Pinpoint the cell where the given text exists, returning its (x, y) midpoint coordinate. 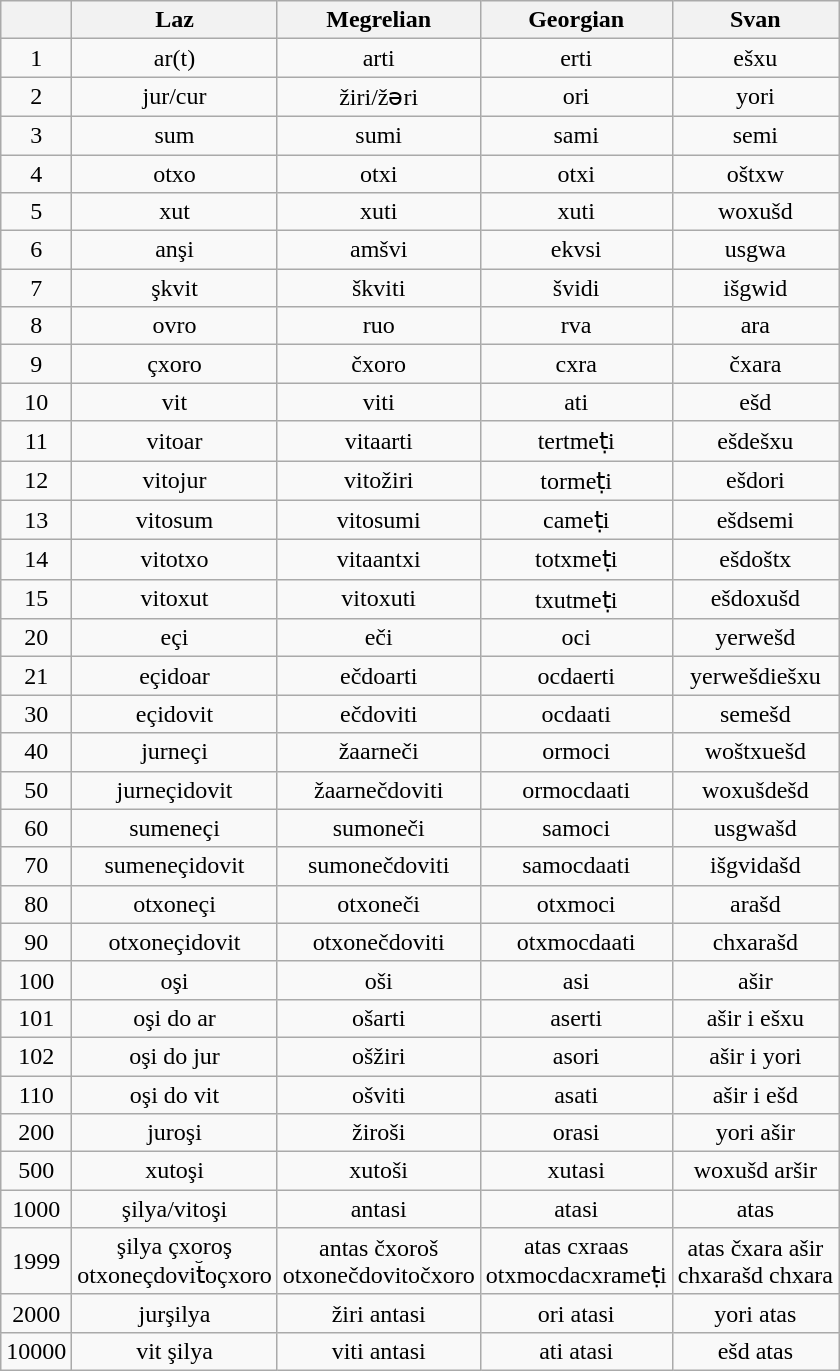
Svan (755, 20)
9 (36, 364)
ošviti (378, 1095)
sumeneçidovit (174, 866)
20 (36, 638)
antas čxorošotxonečdovitočxoro (378, 1262)
ešdsemi (755, 520)
10 (36, 402)
woxušd (755, 212)
ati atasi (576, 1351)
čxara (755, 364)
ormoci (576, 752)
otxonečdoviti (378, 942)
viti (378, 402)
škviti (378, 288)
15 (36, 599)
ešd atas (755, 1351)
cameṭi (576, 520)
5 (36, 212)
70 (36, 866)
90 (36, 942)
ečdoarti (378, 676)
1999 (36, 1262)
rva (576, 326)
totxmeṭi (576, 560)
vitosumi (378, 520)
Laz (174, 20)
ešdori (755, 480)
oštxw (755, 173)
vitosum (174, 520)
jurneçidovit (174, 790)
žiri antasi (378, 1313)
vitotxo (174, 560)
ormocdaati (576, 790)
otxoneçi (174, 904)
asati (576, 1095)
ruo (378, 326)
sumi (378, 135)
yori ašir (755, 1133)
otxmoci (576, 904)
vitoar (174, 441)
ašir i yori (755, 1056)
ori atasi (576, 1313)
14 (36, 560)
atas (755, 1209)
usgwa (755, 250)
102 (36, 1056)
tertmeṭi (576, 441)
išgwid (755, 288)
ešd (755, 402)
12 (36, 480)
100 (36, 980)
oşi do jur (174, 1056)
ešxu (755, 58)
ocdaerti (576, 676)
sumonečdoviti (378, 866)
asori (576, 1056)
1 (36, 58)
Georgian (576, 20)
anşi (174, 250)
oşi (174, 980)
ašir (755, 980)
švidi (576, 288)
orasi (576, 1133)
50 (36, 790)
110 (36, 1095)
tormeṭi (576, 480)
vitoxut (174, 599)
500 (36, 1171)
ešdoštx (755, 560)
woštxuešd (755, 752)
oši (378, 980)
çxoro (174, 364)
vitoxuti (378, 599)
otxoneçidovit (174, 942)
sumoneči (378, 828)
amšvi (378, 250)
ašir i ešxu (755, 1018)
atas cxraasotxmocdacxrameṭi (576, 1262)
ešdešxu (755, 441)
1000 (36, 1209)
21 (36, 676)
jurneçi (174, 752)
sum (174, 135)
sami (576, 135)
xutoši (378, 1171)
ara (755, 326)
žiri/žəri (378, 97)
Megrelian (378, 20)
2 (36, 97)
ošžiri (378, 1056)
30 (36, 714)
otxmocdaati (576, 942)
xutasi (576, 1171)
semi (755, 135)
ocdaati (576, 714)
atas čxara aširchxarašd chxara (755, 1262)
2000 (36, 1313)
samocdaati (576, 866)
aserti (576, 1018)
şilya çxoroşotxoneçdovit̆oçxoro (174, 1262)
7 (36, 288)
vit (174, 402)
išgvidašd (755, 866)
otxo (174, 173)
chxarašd (755, 942)
vitojur (174, 480)
yori atas (755, 1313)
yori (755, 97)
ašir i ešd (755, 1095)
vitaantxi (378, 560)
jur/cur (174, 97)
arašd (755, 904)
žiroši (378, 1133)
ori (576, 97)
eçi (174, 638)
101 (36, 1018)
şilya/vitoşi (174, 1209)
žaarneči (378, 752)
8 (36, 326)
eči (378, 638)
oşi do ar (174, 1018)
4 (36, 173)
6 (36, 250)
40 (36, 752)
semešd (755, 714)
sumeneçi (174, 828)
eçidovit (174, 714)
vit şilya (174, 1351)
yerwešdiešxu (755, 676)
txutmeṭi (576, 599)
60 (36, 828)
ar(t) (174, 58)
usgwašd (755, 828)
200 (36, 1133)
3 (36, 135)
viti antasi (378, 1351)
woxušdešd (755, 790)
arti (378, 58)
80 (36, 904)
oci (576, 638)
ati (576, 402)
13 (36, 520)
xut (174, 212)
cxra (576, 364)
juroşi (174, 1133)
yerwešd (755, 638)
11 (36, 441)
ošarti (378, 1018)
antasi (378, 1209)
atasi (576, 1209)
žaarnečdoviti (378, 790)
şkvit (174, 288)
jurşilya (174, 1313)
oşi do vit (174, 1095)
vitožiri (378, 480)
eçidoar (174, 676)
erti (576, 58)
xutoşi (174, 1171)
samoci (576, 828)
ovro (174, 326)
ekvsi (576, 250)
vitaarti (378, 441)
asi (576, 980)
ečdoviti (378, 714)
otxoneči (378, 904)
woxušd aršir (755, 1171)
10000 (36, 1351)
ešdoxušd (755, 599)
čxoro (378, 364)
